Locate the cell with the specified text and output its [X, Y] center coordinate. 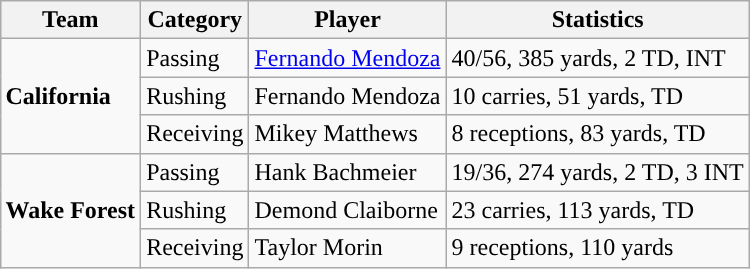
Category [195, 20]
40/56, 385 yards, 2 TD, INT [598, 58]
Player [348, 20]
Mikey Matthews [348, 134]
Demond Claiborne [348, 210]
Hank Bachmeier [348, 172]
9 receptions, 110 yards [598, 248]
19/36, 274 yards, 2 TD, 3 INT [598, 172]
Wake Forest [70, 210]
10 carries, 51 yards, TD [598, 96]
Team [70, 20]
23 carries, 113 yards, TD [598, 210]
California [70, 96]
8 receptions, 83 yards, TD [598, 134]
Taylor Morin [348, 248]
Statistics [598, 20]
